Return [X, Y] of the center of cell containing provided text 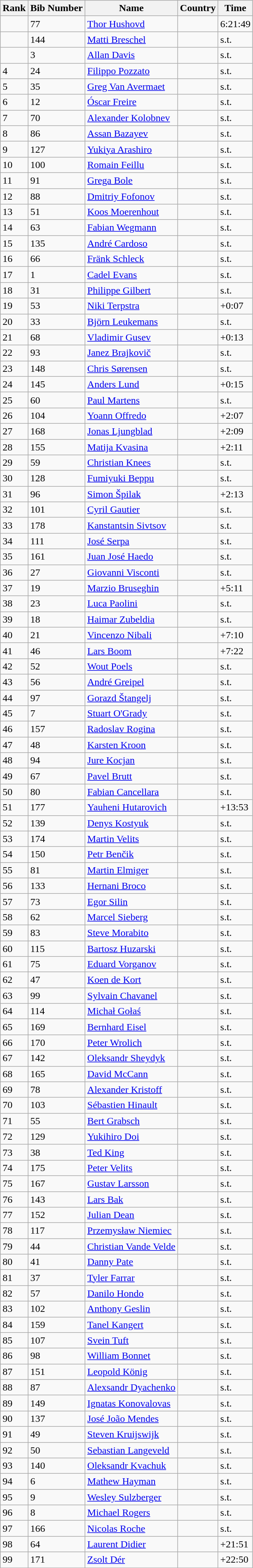
Marzio Bruseghin [131, 588]
103 [56, 1105]
Michael Rogers [131, 1513]
Romain Feillu [131, 165]
13 [14, 212]
133 [56, 886]
Óscar Freire [131, 102]
+0:07 [235, 306]
+13:53 [235, 807]
Radoslav Rogina [131, 729]
Jure Kocjan [131, 761]
Fabian Cancellara [131, 792]
Ted King [131, 1152]
100 [56, 165]
161 [56, 557]
128 [56, 478]
Yukiya Arashiro [131, 149]
127 [56, 149]
5 [14, 86]
145 [56, 384]
+2:13 [235, 494]
Pavel Brutt [131, 776]
151 [56, 1372]
Peter Wrolich [131, 1043]
152 [56, 1215]
135 [56, 243]
Wout Poels [131, 666]
+2:09 [235, 431]
+0:13 [235, 337]
140 [56, 1466]
Przemysław Niemiec [131, 1231]
4 [14, 71]
Assan Bazayev [131, 133]
25 [14, 400]
26 [14, 415]
Michał Gołaś [131, 1011]
Leopold König [131, 1372]
Paul Martens [131, 400]
Anders Lund [131, 384]
30 [14, 478]
Svein Tuft [131, 1340]
Luca Paolini [131, 604]
Sébastien Hinault [131, 1105]
95 [14, 1497]
Lars Boom [131, 651]
89 [14, 1403]
175 [56, 1168]
Egor Silin [131, 901]
José Serpa [131, 541]
Ignatas Konovalovas [131, 1403]
170 [56, 1043]
Vincenzo Nibali [131, 635]
Petr Benčik [131, 854]
Gorazd Štangelj [131, 698]
Koos Moerenhout [131, 212]
28 [14, 447]
159 [56, 1325]
6:21:49 [235, 24]
Chris Sørensen [131, 369]
79 [14, 1246]
Eduard Vorganov [131, 964]
Koen de Kort [131, 980]
82 [14, 1293]
45 [14, 714]
Cadel Evans [131, 275]
José João Mendes [131, 1419]
40 [14, 635]
39 [14, 619]
Martin Velits [131, 839]
Karsten Kroon [131, 745]
14 [14, 228]
139 [56, 823]
90 [14, 1419]
54 [14, 854]
92 [14, 1450]
74 [14, 1168]
150 [56, 854]
Bert Grabsch [131, 1121]
104 [56, 415]
Simon Špilak [131, 494]
Yukihiro Doi [131, 1136]
+2:11 [235, 447]
71 [14, 1121]
Vladimir Gusev [131, 337]
Laurent Didier [131, 1544]
Rank [14, 8]
Hernani Broco [131, 886]
117 [56, 1231]
Yoann Offredo [131, 415]
Steven Kruijswijk [131, 1434]
Peter Velits [131, 1168]
Allan Davis [131, 55]
107 [56, 1340]
+21:51 [235, 1544]
Björn Leukemans [131, 322]
174 [56, 839]
65 [14, 1027]
137 [56, 1419]
58 [14, 917]
Nicolas Roche [131, 1528]
Jonas Ljungblad [131, 431]
101 [56, 510]
34 [14, 541]
Danny Pate [131, 1262]
Grega Bole [131, 180]
Bernhard Eisel [131, 1027]
Matti Breschel [131, 40]
114 [56, 1011]
Tyler Farrar [131, 1278]
Zsolt Dér [131, 1560]
Fränk Schleck [131, 259]
André Greipel [131, 682]
72 [14, 1136]
Giovanni Visconti [131, 572]
+7:10 [235, 635]
Steve Morabito [131, 933]
155 [56, 447]
Fumiyuki Beppu [131, 478]
20 [14, 322]
16 [14, 259]
Fabian Wegmann [131, 228]
Name [131, 8]
Time [235, 8]
Lars Bak [131, 1199]
Haimar Zubeldia [131, 619]
102 [56, 1309]
Thor Hushovd [131, 24]
Country [198, 8]
177 [56, 807]
Denys Kostyuk [131, 823]
Kanstantsin Sivtsov [131, 525]
Philippe Gilbert [131, 290]
Marcel Sieberg [131, 917]
149 [56, 1403]
Danilo Hondo [131, 1293]
Mathew Hayman [131, 1482]
Juan José Haedo [131, 557]
David McCann [131, 1074]
Cyril Gautier [131, 510]
61 [14, 964]
143 [56, 1199]
29 [14, 463]
115 [56, 948]
178 [56, 525]
69 [14, 1090]
Dmitriy Fofonov [131, 196]
142 [56, 1058]
43 [14, 682]
144 [56, 40]
22 [14, 353]
Sylvain Chavanel [131, 996]
169 [56, 1027]
Yauheni Hutarovich [131, 807]
Stuart O'Grady [131, 714]
Niki Terpstra [131, 306]
Alexander Kristoff [131, 1090]
Sebastian Langeveld [131, 1450]
Oleksandr Kvachuk [131, 1466]
Bartosz Huzarski [131, 948]
+0:15 [235, 384]
+5:11 [235, 588]
32 [14, 510]
André Cardoso [131, 243]
+2:07 [235, 415]
36 [14, 572]
Oleksandr Sheydyk [131, 1058]
Julian Dean [131, 1215]
171 [56, 1560]
Christian Knees [131, 463]
42 [14, 666]
84 [14, 1325]
17 [14, 275]
15 [14, 243]
168 [56, 431]
148 [56, 369]
+7:22 [235, 651]
William Bonnet [131, 1356]
+22:50 [235, 1560]
129 [56, 1136]
3 [56, 55]
167 [56, 1183]
Alexsandr Dyachenko [131, 1387]
111 [56, 541]
Martin Elmiger [131, 870]
76 [14, 1199]
Gustav Larsson [131, 1183]
1 [56, 275]
Janez Brajkovič [131, 353]
166 [56, 1528]
Christian Vande Velde [131, 1246]
Wesley Sulzberger [131, 1497]
157 [56, 729]
Tanel Kangert [131, 1325]
Anthony Geslin [131, 1309]
Filippo Pozzato [131, 71]
85 [14, 1340]
10 [14, 165]
165 [56, 1074]
Bib Number [56, 8]
Greg Van Avermaet [131, 86]
Matija Kvasina [131, 447]
Alexander Kolobnev [131, 118]
11 [14, 180]
